Detect which cell encompasses the target text, then output its (x, y) center coordinate. 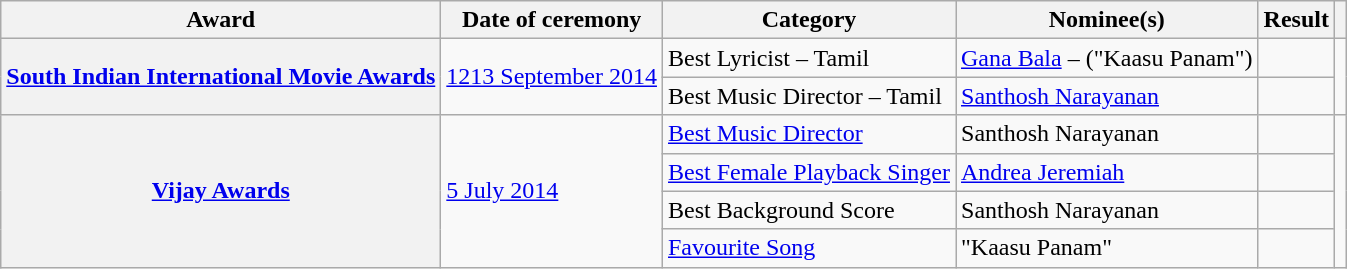
Best Background Score (808, 210)
Result (1296, 20)
South Indian International Movie Awards (221, 77)
Favourite Song (808, 248)
Award (221, 20)
Best Lyricist – Tamil (808, 58)
Best Female Playback Singer (808, 172)
Best Music Director – Tamil (808, 96)
Vijay Awards (221, 191)
Gana Bala – ("Kaasu Panam") (1108, 58)
Category (808, 20)
Nominee(s) (1108, 20)
Date of ceremony (552, 20)
"Kaasu Panam" (1108, 248)
5 July 2014 (552, 191)
1213 September 2014 (552, 77)
Andrea Jeremiah (1108, 172)
Best Music Director (808, 134)
